Output the [X, Y] coordinate of the center of the cell containing the given text.  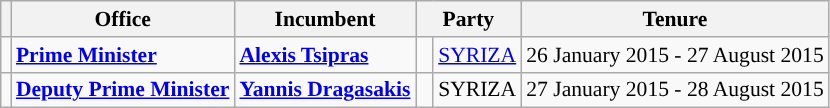
Incumbent [324, 19]
Party [469, 19]
Prime Minister [123, 55]
Deputy Prime Minister [123, 90]
26 January 2015 - 27 August 2015 [675, 55]
Tenure [675, 19]
Office [123, 19]
Alexis Tsipras [324, 55]
Yannis Dragasakis [324, 90]
27 January 2015 - 28 August 2015 [675, 90]
